Search for the cell housing the specified text and yield its [x, y] center coordinate. 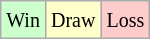
Win [24, 20]
Loss [126, 20]
Draw [72, 20]
